Locate the cell with the specified text and output its (x, y) center coordinate. 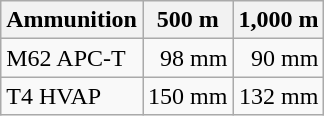
150 mm (187, 96)
Ammunition (72, 20)
90 mm (278, 58)
T4 HVAP (72, 96)
132 mm (278, 96)
98 mm (187, 58)
500 m (187, 20)
1,000 m (278, 20)
M62 APC-T (72, 58)
